Pinpoint the cell where the given text exists, returning its [X, Y] midpoint coordinate. 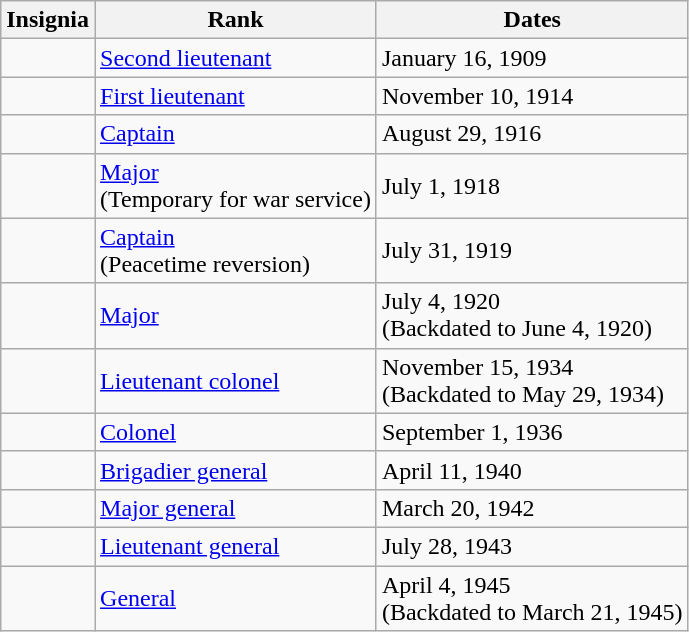
Brigadier general [236, 470]
November 15, 1934(Backdated to May 29, 1934) [532, 380]
Captain [236, 134]
Rank [236, 20]
July 31, 1919 [532, 250]
Major [236, 316]
Major(Temporary for war service) [236, 186]
August 29, 1916 [532, 134]
July 1, 1918 [532, 186]
Captain(Peacetime reversion) [236, 250]
Colonel [236, 432]
March 20, 1942 [532, 508]
Lieutenant colonel [236, 380]
July 4, 1920(Backdated to June 4, 1920) [532, 316]
First lieutenant [236, 96]
September 1, 1936 [532, 432]
November 10, 1914 [532, 96]
July 28, 1943 [532, 546]
Major general [236, 508]
January 16, 1909 [532, 58]
Dates [532, 20]
April 4, 1945(Backdated to March 21, 1945) [532, 598]
General [236, 598]
Lieutenant general [236, 546]
Second lieutenant [236, 58]
April 11, 1940 [532, 470]
Insignia [48, 20]
